Locate the cell with the specified text and output its [x, y] center coordinate. 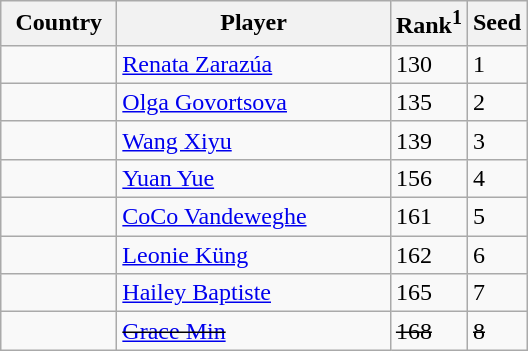
Yuan Yue [254, 178]
8 [496, 331]
130 [428, 64]
162 [428, 255]
5 [496, 217]
Leonie Küng [254, 255]
4 [496, 178]
139 [428, 140]
3 [496, 140]
165 [428, 293]
156 [428, 178]
Olga Govortsova [254, 102]
Wang Xiyu [254, 140]
2 [496, 102]
6 [496, 255]
CoCo Vandeweghe [254, 217]
Renata Zarazúa [254, 64]
7 [496, 293]
Hailey Baptiste [254, 293]
Seed [496, 24]
Player [254, 24]
Grace Min [254, 331]
135 [428, 102]
161 [428, 217]
1 [496, 64]
168 [428, 331]
Country [59, 24]
Rank1 [428, 24]
